Return (x, y) of the center of cell containing provided text 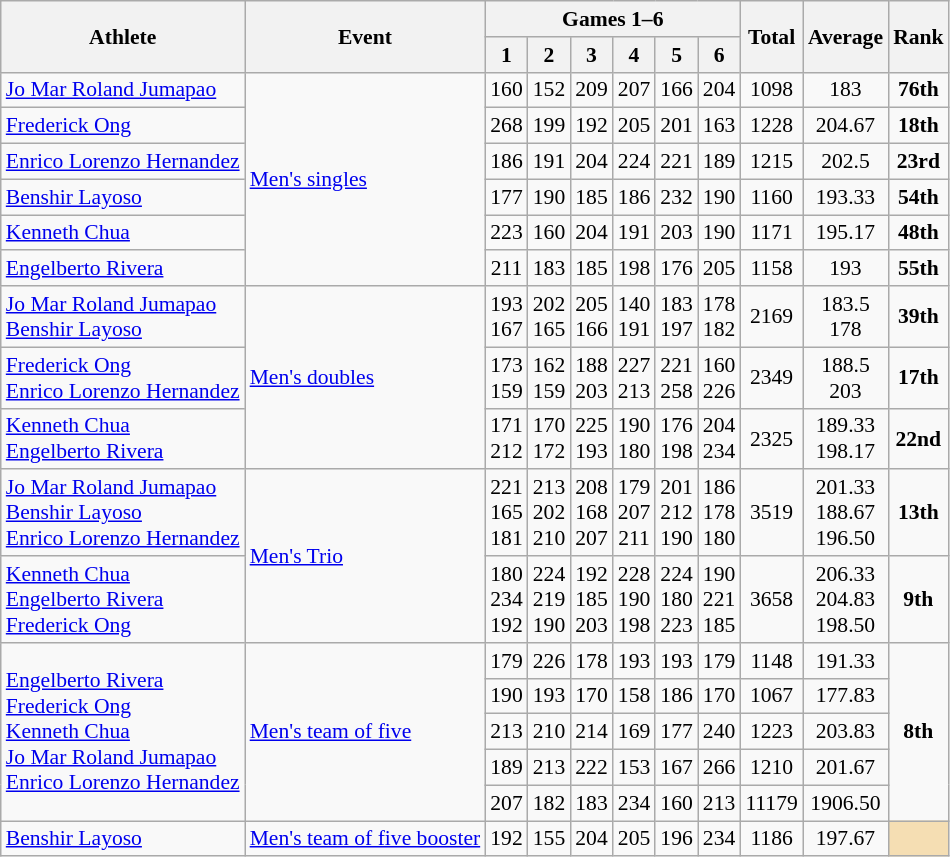
48th (918, 233)
153 (634, 768)
183.5 178 (846, 316)
193 167 (506, 316)
1098 (772, 90)
221 258 (676, 378)
198 (634, 269)
Frederick Ong (123, 126)
221 (676, 162)
13th (918, 514)
180 234 192 (506, 600)
183 197 (676, 316)
203 (676, 233)
176 (676, 269)
211 (506, 269)
202 165 (550, 316)
18th (918, 126)
22nd (918, 438)
54th (918, 197)
169 (634, 732)
140 191 (634, 316)
196 (676, 839)
222 (592, 768)
176 198 (676, 438)
190 180 (634, 438)
1148 (772, 661)
1215 (772, 162)
Kenneth ChuaEngelberto RiveraFrederick Ong (123, 600)
203.83 (846, 732)
204 234 (720, 438)
182 (550, 803)
Men's Trio (366, 556)
158 (634, 696)
240 (720, 732)
162 159 (550, 378)
1223 (772, 732)
224 180 223 (676, 600)
Jo Mar Roland JumapaoBenshir LayosoEnrico Lorenzo Hernandez (123, 514)
163 (720, 126)
Men's singles (366, 179)
209 (592, 90)
226 (550, 661)
179 207 211 (634, 514)
223 (506, 233)
202.5 (846, 162)
170 172 (550, 438)
11179 (772, 803)
227 213 (634, 378)
23rd (918, 162)
1906.50 (846, 803)
189.33 198.17 (846, 438)
201.67 (846, 768)
Men's doubles (366, 378)
201 (676, 126)
76th (918, 90)
186 178 180 (720, 514)
171 212 (506, 438)
201.33188.67196.50 (846, 514)
Men's team of five booster (366, 839)
210 (550, 732)
166 (676, 90)
1228 (772, 126)
225 193 (592, 438)
214 (592, 732)
39th (918, 316)
204.67 (846, 126)
Games 1–6 (612, 19)
Jo Mar Roland JumapaoBenshir Layoso (123, 316)
3658 (772, 600)
188.5 203 (846, 378)
Event (366, 36)
178 182 (720, 316)
17th (918, 378)
2169 (772, 316)
3 (592, 55)
173 159 (506, 378)
Engelberto Rivera (123, 269)
266 (720, 768)
8th (918, 732)
1210 (772, 768)
160 226 (720, 378)
177.83 (846, 696)
192 185 203 (592, 600)
1186 (772, 839)
1160 (772, 197)
1 (506, 55)
6 (720, 55)
199 (550, 126)
178 (592, 661)
Men's team of five (366, 732)
201 212 190 (676, 514)
221 165 181 (506, 514)
2 (550, 55)
268 (506, 126)
232 (676, 197)
191.33 (846, 661)
Kenneth Chua (123, 233)
193.33 (846, 197)
195.17 (846, 233)
Enrico Lorenzo Hernandez (123, 162)
152 (550, 90)
Engelberto RiveraFrederick OngKenneth ChuaJo Mar Roland JumapaoEnrico Lorenzo Hernandez (123, 732)
Rank (918, 36)
Total (772, 36)
224 (634, 162)
213 202 210 (550, 514)
205 166 (592, 316)
2325 (772, 438)
Average (846, 36)
155 (550, 839)
228 190 198 (634, 600)
2349 (772, 378)
1158 (772, 269)
5 (676, 55)
4 (634, 55)
206.33204.83198.50 (846, 600)
208 168 207 (592, 514)
190 221 185 (720, 600)
224 219 190 (550, 600)
55th (918, 269)
Jo Mar Roland Jumapao (123, 90)
1171 (772, 233)
188 203 (592, 378)
Frederick OngEnrico Lorenzo Hernandez (123, 378)
167 (676, 768)
197.67 (846, 839)
3519 (772, 514)
9th (918, 600)
Athlete (123, 36)
Kenneth ChuaEngelberto Rivera (123, 438)
1067 (772, 696)
